Find where the given text appears and provide that cell's center as [X, Y] coordinate. 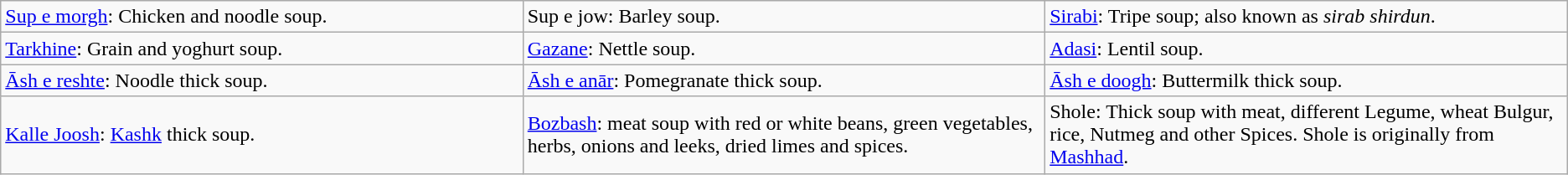
Āsh e reshte: Noodle thick soup. [261, 80]
Shole: Thick soup with meat, different Legume, wheat Bulgur, rice, Nutmeg and other Spices. Shole is originally from Mashhad. [1307, 135]
Āsh e doogh: Buttermilk thick soup. [1307, 80]
Sirabi: Tripe soup; also known as sirab shirdun. [1307, 17]
Gazane: Nettle soup. [784, 49]
Kalle Joosh: Kashk thick soup. [261, 135]
Sup e jow: Barley soup. [784, 17]
Tarkhine: Grain and yoghurt soup. [261, 49]
Sup e morgh: Chicken and noodle soup. [261, 17]
Āsh e anār: Pomegranate thick soup. [784, 80]
Adasi: Lentil soup. [1307, 49]
Bozbash: meat soup with red or white beans, green vegetables, herbs, onions and leeks, dried limes and spices. [784, 135]
